Pinpoint the cell where the given text exists, returning its [x, y] midpoint coordinate. 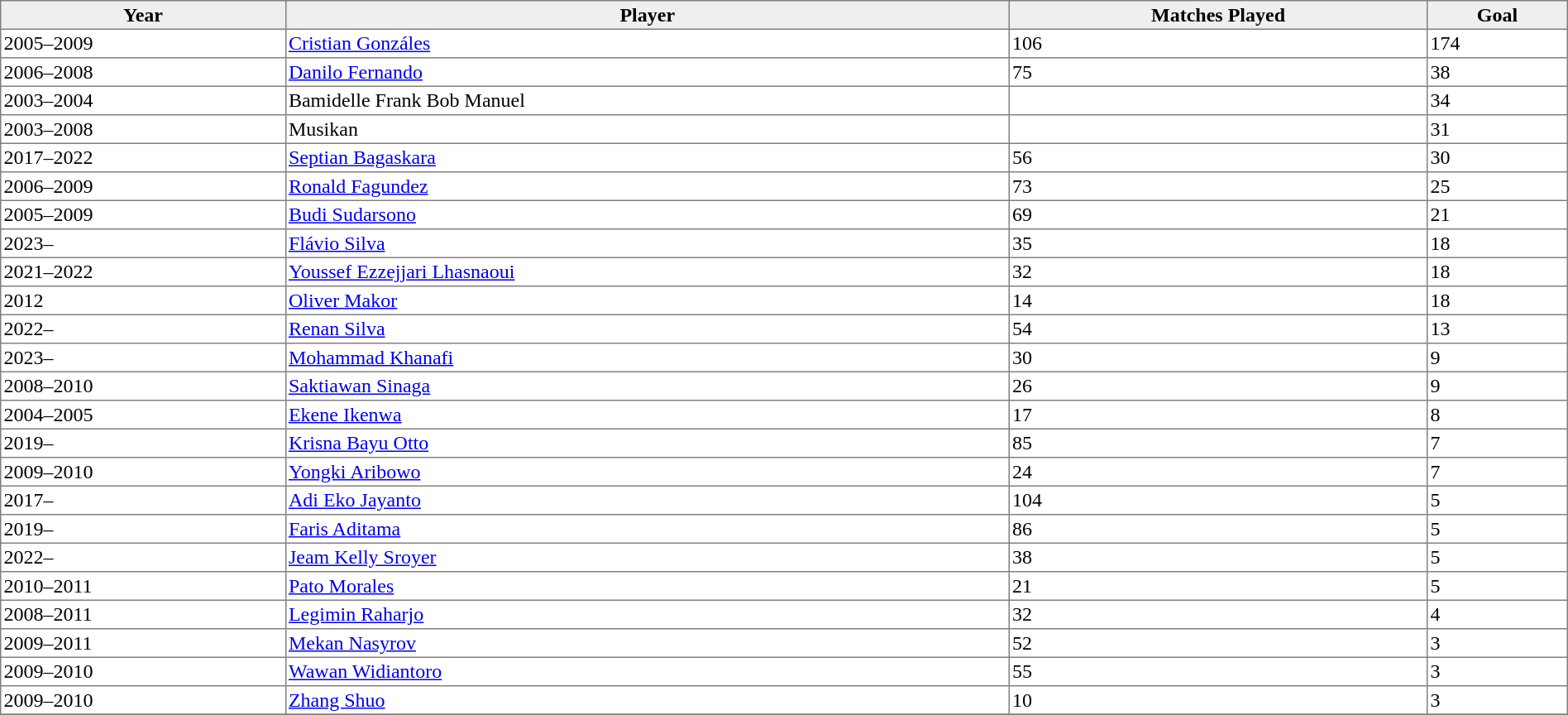
Budi Sudarsono [647, 214]
2010–2011 [143, 586]
52 [1217, 643]
26 [1217, 386]
Legimin Raharjo [647, 614]
Yongki Aribowo [647, 472]
Danilo Fernando [647, 72]
Player [647, 15]
Year [143, 15]
2017–2022 [143, 157]
Wawan Widiantoro [647, 671]
2006–2009 [143, 186]
Ekene Ikenwa [647, 415]
13 [1498, 329]
Ronald Fagundez [647, 186]
106 [1217, 43]
Renan Silva [647, 329]
2009–2011 [143, 643]
Zhang Shuo [647, 700]
10 [1217, 700]
34 [1498, 100]
Matches Played [1217, 15]
Musikan [647, 129]
2003–2008 [143, 129]
56 [1217, 157]
Pato Morales [647, 586]
85 [1217, 443]
Cristian Gonzáles [647, 43]
2004–2005 [143, 415]
35 [1217, 243]
2008–2011 [143, 614]
4 [1498, 614]
2021–2022 [143, 271]
Jeam Kelly Sroyer [647, 557]
Mekan Nasyrov [647, 643]
2006–2008 [143, 72]
73 [1217, 186]
Krisna Bayu Otto [647, 443]
Flávio Silva [647, 243]
Septian Bagaskara [647, 157]
24 [1217, 472]
2017– [143, 500]
2012 [143, 300]
86 [1217, 529]
Faris Aditama [647, 529]
14 [1217, 300]
69 [1217, 214]
Youssef Ezzejjari Lhasnaoui [647, 271]
25 [1498, 186]
75 [1217, 72]
Mohammad Khanafi [647, 357]
104 [1217, 500]
54 [1217, 329]
2008–2010 [143, 386]
31 [1498, 129]
55 [1217, 671]
Saktiawan Sinaga [647, 386]
Adi Eko Jayanto [647, 500]
8 [1498, 415]
Goal [1498, 15]
17 [1217, 415]
2003–2004 [143, 100]
Bamidelle Frank Bob Manuel [647, 100]
Oliver Makor [647, 300]
174 [1498, 43]
